Return the [x, y] coordinate for the center point of the cell that contains the specified text.  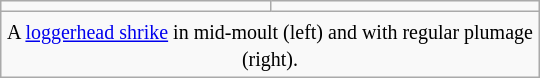
A loggerhead shrike in mid-moult (left) and with regular plumage (right). [270, 44]
